Provide the (x, y) coordinate of the cell's center where the given text is located.  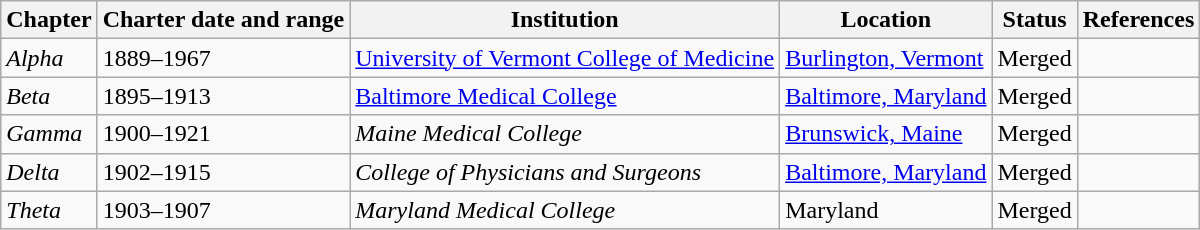
Maine Medical College (565, 134)
Burlington, Vermont (886, 58)
1903–1907 (224, 210)
1900–1921 (224, 134)
Location (886, 20)
Maryland Medical College (565, 210)
Maryland (886, 210)
1889–1967 (224, 58)
Alpha (49, 58)
Brunswick, Maine (886, 134)
1895–1913 (224, 96)
Delta (49, 172)
College of Physicians and Surgeons (565, 172)
Theta (49, 210)
Gamma (49, 134)
University of Vermont College of Medicine (565, 58)
Status (1034, 20)
1902–1915 (224, 172)
Beta (49, 96)
Charter date and range (224, 20)
References (1138, 20)
Baltimore Medical College (565, 96)
Chapter (49, 20)
Institution (565, 20)
